Capture the cell that displays the provided text and extract its [X, Y] central coordinate. 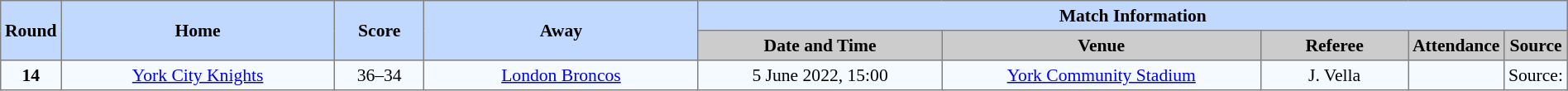
Source [1537, 45]
Venue [1102, 45]
London Broncos [561, 75]
York Community Stadium [1102, 75]
Round [31, 31]
Home [198, 31]
York City Knights [198, 75]
Date and Time [820, 45]
5 June 2022, 15:00 [820, 75]
Referee [1334, 45]
Away [561, 31]
J. Vella [1334, 75]
Source: [1537, 75]
14 [31, 75]
Attendance [1456, 45]
Match Information [1133, 16]
Score [380, 31]
36–34 [380, 75]
